Extract the [X, Y] coordinate from the center of the cell holding the provided text.  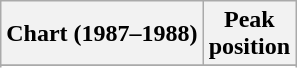
Chart (1987–1988) [102, 34]
Peakposition [249, 34]
